Locate the cell with the specified text and output its [X, Y] center coordinate. 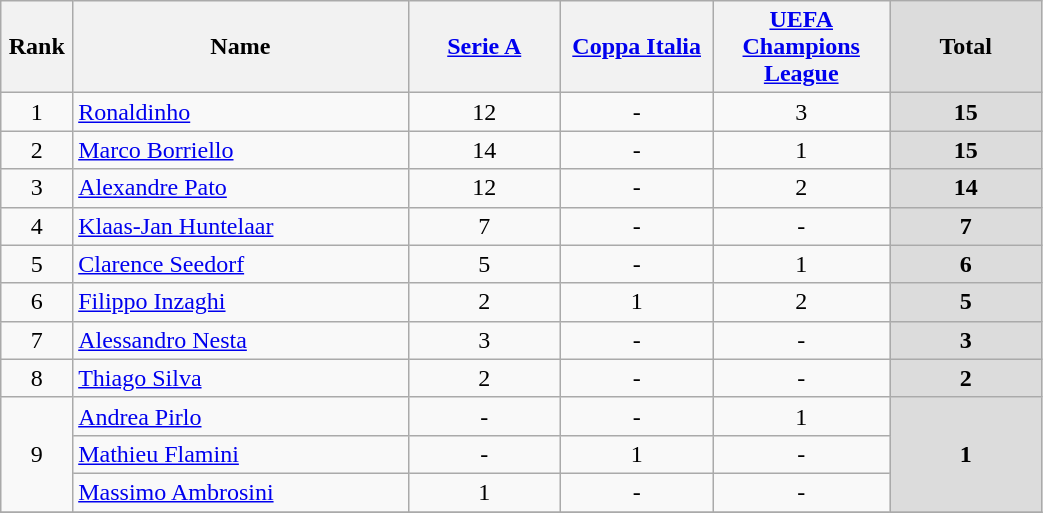
Coppa Italia [636, 47]
Serie A [484, 47]
Andrea Pirlo [240, 416]
UEFA Champions League [802, 47]
9 [37, 454]
Filippo Inzaghi [240, 302]
Ronaldinho [240, 112]
Thiago Silva [240, 378]
Rank [37, 47]
Clarence Seedorf [240, 264]
Alessandro Nesta [240, 340]
Massimo Ambrosini [240, 492]
4 [37, 226]
Klaas-Jan Huntelaar [240, 226]
Name [240, 47]
Alexandre Pato [240, 188]
Total [966, 47]
Mathieu Flamini [240, 454]
8 [37, 378]
Marco Borriello [240, 150]
